For the text-containing cell, return its midpoint in (X, Y) coordinate format. 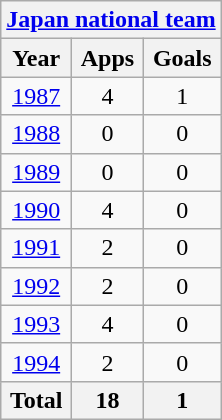
1993 (36, 324)
Apps (108, 58)
1988 (36, 134)
1991 (36, 248)
Goals (182, 58)
1989 (36, 172)
Total (36, 400)
1992 (36, 286)
18 (108, 400)
1994 (36, 362)
1990 (36, 210)
Year (36, 58)
1987 (36, 96)
Japan national team (111, 20)
